Search for the cell housing the specified text and yield its [x, y] center coordinate. 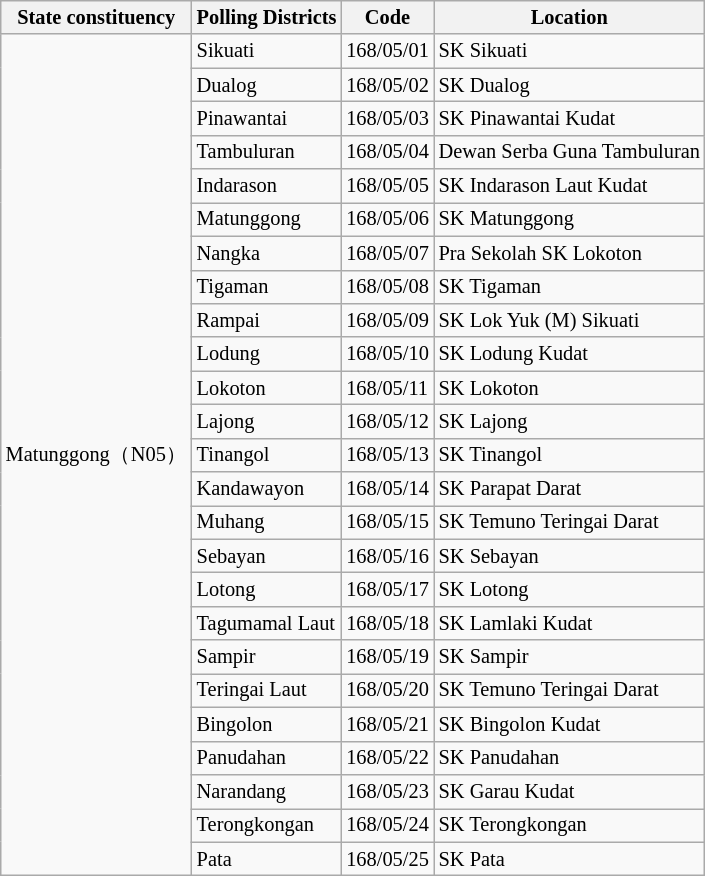
Sampir [267, 657]
Lajong [267, 421]
Pata [267, 859]
SK Dualog [570, 85]
168/05/19 [387, 657]
SK Lamlaki Kudat [570, 623]
State constituency [96, 17]
SK Lajong [570, 421]
SK Parapat Darat [570, 489]
Tigaman [267, 287]
Muhang [267, 522]
Nangka [267, 253]
Location [570, 17]
SK Lok Yuk (M) Sikuati [570, 320]
Lokoton [267, 388]
Matunggong（N05） [96, 454]
SK Panudahan [570, 758]
168/05/20 [387, 690]
Lotong [267, 589]
SK Garau Kudat [570, 791]
168/05/25 [387, 859]
Terongkongan [267, 825]
Code [387, 17]
Bingolon [267, 724]
168/05/12 [387, 421]
Rampai [267, 320]
168/05/14 [387, 489]
Teringai Laut [267, 690]
168/05/24 [387, 825]
Dewan Serba Guna Tambuluran [570, 152]
168/05/13 [387, 455]
168/05/08 [387, 287]
Lodung [267, 354]
168/05/05 [387, 186]
168/05/17 [387, 589]
168/05/15 [387, 522]
Polling Districts [267, 17]
Matunggong [267, 219]
168/05/06 [387, 219]
168/05/04 [387, 152]
Pra Sekolah SK Lokoton [570, 253]
Tinangol [267, 455]
SK Tinangol [570, 455]
SK Pata [570, 859]
SK Sampir [570, 657]
168/05/09 [387, 320]
Narandang [267, 791]
Tagumamal Laut [267, 623]
168/05/18 [387, 623]
168/05/03 [387, 118]
Sikuati [267, 51]
SK Sikuati [570, 51]
SK Lokoton [570, 388]
SK Terongkongan [570, 825]
SK Sebayan [570, 556]
Kandawayon [267, 489]
Panudahan [267, 758]
168/05/02 [387, 85]
168/05/23 [387, 791]
SK Lodung Kudat [570, 354]
SK Lotong [570, 589]
SK Matunggong [570, 219]
SK Bingolon Kudat [570, 724]
SK Pinawantai Kudat [570, 118]
Dualog [267, 85]
168/05/21 [387, 724]
Indarason [267, 186]
SK Indarason Laut Kudat [570, 186]
Sebayan [267, 556]
Tambuluran [267, 152]
168/05/10 [387, 354]
SK Tigaman [570, 287]
168/05/11 [387, 388]
168/05/01 [387, 51]
168/05/22 [387, 758]
168/05/16 [387, 556]
Pinawantai [267, 118]
168/05/07 [387, 253]
